Find where the given text appears and provide that cell's center as [X, Y] coordinate. 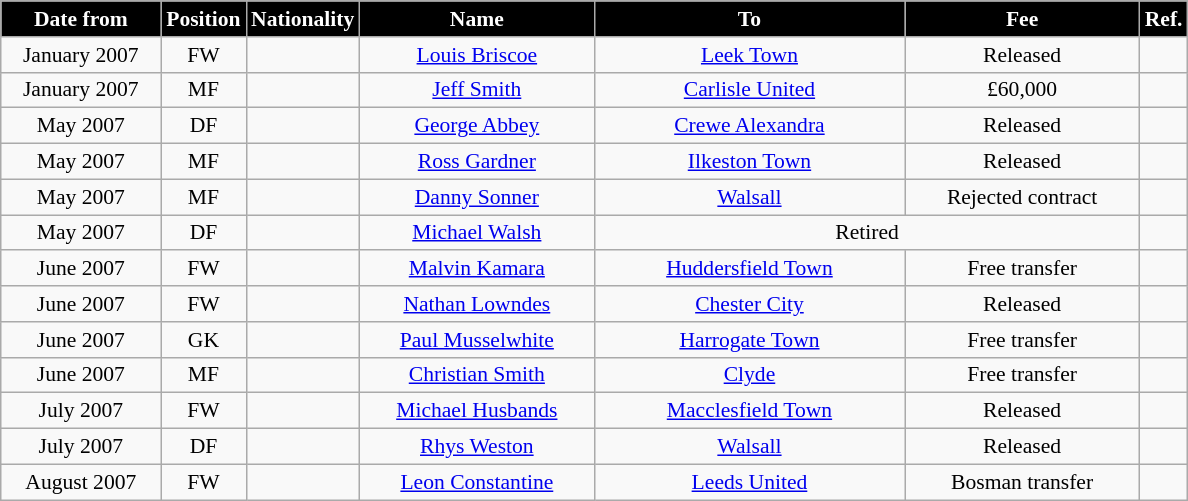
Carlisle United [749, 90]
Malvin Kamara [476, 269]
To [749, 19]
Louis Briscoe [476, 55]
Clyde [749, 375]
Michael Husbands [476, 411]
Retired [866, 233]
Christian Smith [476, 375]
Chester City [749, 304]
George Abbey [476, 126]
Paul Musselwhite [476, 340]
Ross Gardner [476, 162]
Macclesfield Town [749, 411]
Nationality [302, 19]
Huddersfield Town [749, 269]
Ilkeston Town [749, 162]
Ref. [1164, 19]
Position [204, 19]
Fee [1022, 19]
Date from [81, 19]
Jeff Smith [476, 90]
Bosman transfer [1022, 482]
Rhys Weston [476, 447]
Leeds United [749, 482]
Name [476, 19]
Crewe Alexandra [749, 126]
GK [204, 340]
Leek Town [749, 55]
Harrogate Town [749, 340]
Rejected contract [1022, 197]
August 2007 [81, 482]
Leon Constantine [476, 482]
Michael Walsh [476, 233]
Nathan Lowndes [476, 304]
£60,000 [1022, 90]
Danny Sonner [476, 197]
